Extract the [X, Y] coordinate from the center of the cell holding the provided text.  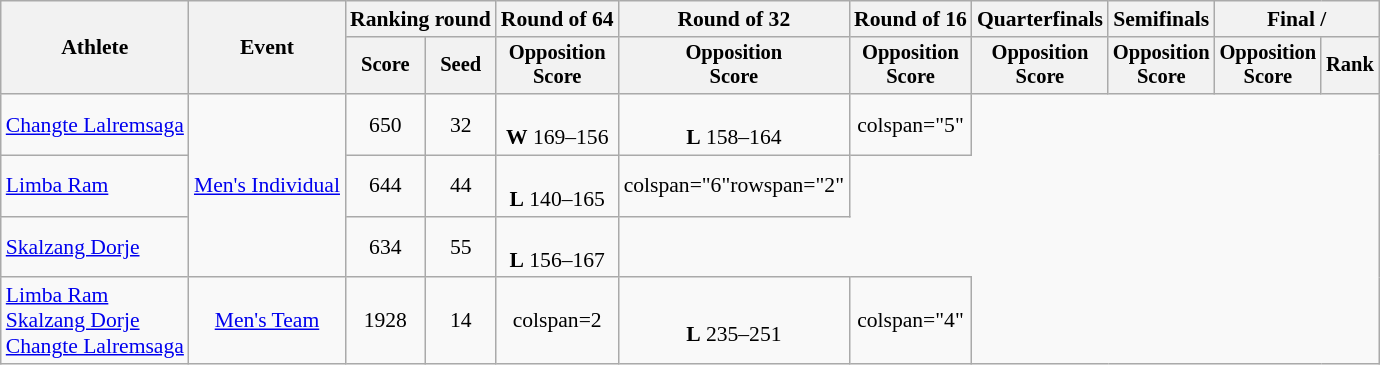
L 158–164 [734, 124]
644 [386, 186]
44 [461, 186]
Quarterfinals [1040, 19]
Event [267, 48]
L 140–165 [558, 186]
14 [461, 322]
colspan="6"rowspan="2" [734, 186]
55 [461, 248]
W 169–156 [558, 124]
Round of 32 [734, 19]
Limba Ram [95, 186]
650 [386, 124]
Men's Individual [267, 186]
colspan="5" [910, 124]
Score [386, 66]
L 156–167 [558, 248]
634 [386, 248]
Skalzang Dorje [95, 248]
Final / [1297, 19]
L 235–251 [734, 322]
Limba RamSkalzang DorjeChangte Lalremsaga [95, 322]
Seed [461, 66]
32 [461, 124]
Athlete [95, 48]
colspan="4" [910, 322]
Rank [1350, 66]
Round of 64 [558, 19]
Round of 16 [910, 19]
colspan=2 [558, 322]
Semifinals [1162, 19]
Men's Team [267, 322]
Changte Lalremsaga [95, 124]
Ranking round [420, 19]
1928 [386, 322]
